Search for the cell housing the specified text and yield its (x, y) center coordinate. 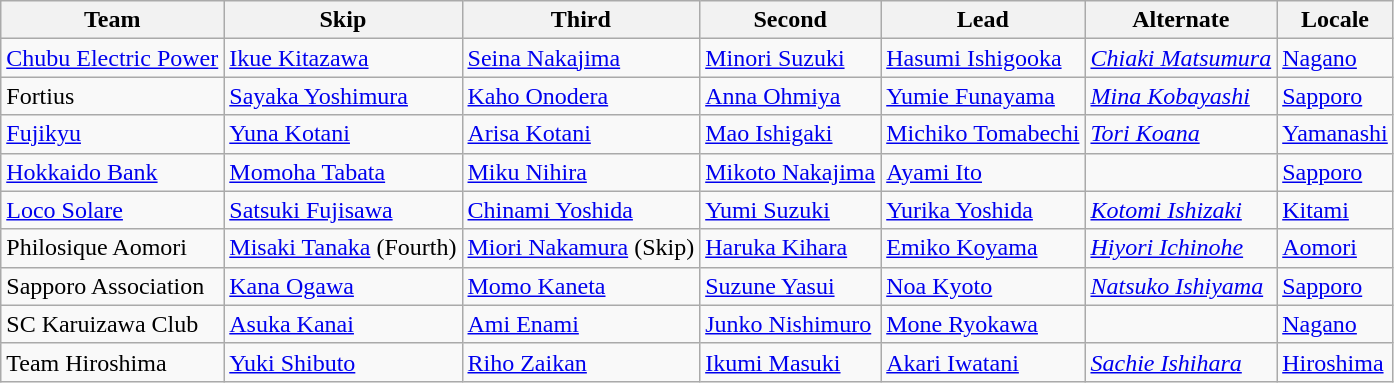
Kana Ogawa (343, 286)
Fortius (112, 96)
Kitami (1336, 210)
Mina Kobayashi (1181, 96)
Noa Kyoto (983, 286)
Satsuki Fujisawa (343, 210)
Seina Nakajima (581, 58)
Mone Ryokawa (983, 324)
Kotomi Ishizaki (1181, 210)
Minori Suzuki (790, 58)
Loco Solare (112, 210)
Junko Nishimuro (790, 324)
Yuki Shibuto (343, 362)
Chinami Yoshida (581, 210)
Suzune Yasui (790, 286)
Miori Nakamura (Skip) (581, 248)
Momo Kaneta (581, 286)
SC Karuizawa Club (112, 324)
Ikue Kitazawa (343, 58)
Hokkaido Bank (112, 172)
Chiaki Matsumura (1181, 58)
Third (581, 20)
Momoha Tabata (343, 172)
Michiko Tomabechi (983, 134)
Yumi Suzuki (790, 210)
Aomori (1336, 248)
Chubu Electric Power (112, 58)
Arisa Kotani (581, 134)
Mikoto Nakajima (790, 172)
Skip (343, 20)
Mao Ishigaki (790, 134)
Asuka Kanai (343, 324)
Hiyori Ichinohe (1181, 248)
Yurika Yoshida (983, 210)
Philosique Aomori (112, 248)
Riho Zaikan (581, 362)
Yuna Kotani (343, 134)
Fujikyu (112, 134)
Hasumi Ishigooka (983, 58)
Locale (1336, 20)
Yumie Funayama (983, 96)
Ayami Ito (983, 172)
Alternate (1181, 20)
Misaki Tanaka (Fourth) (343, 248)
Miku Nihira (581, 172)
Natsuko Ishiyama (1181, 286)
Kaho Onodera (581, 96)
Team (112, 20)
Sayaka Yoshimura (343, 96)
Anna Ohmiya (790, 96)
Sapporo Association (112, 286)
Yamanashi (1336, 134)
Akari Iwatani (983, 362)
Lead (983, 20)
Second (790, 20)
Ami Enami (581, 324)
Ikumi Masuki (790, 362)
Hiroshima (1336, 362)
Haruka Kihara (790, 248)
Team Hiroshima (112, 362)
Tori Koana (1181, 134)
Emiko Koyama (983, 248)
Sachie Ishihara (1181, 362)
